Return [x, y] of the center of cell containing provided text 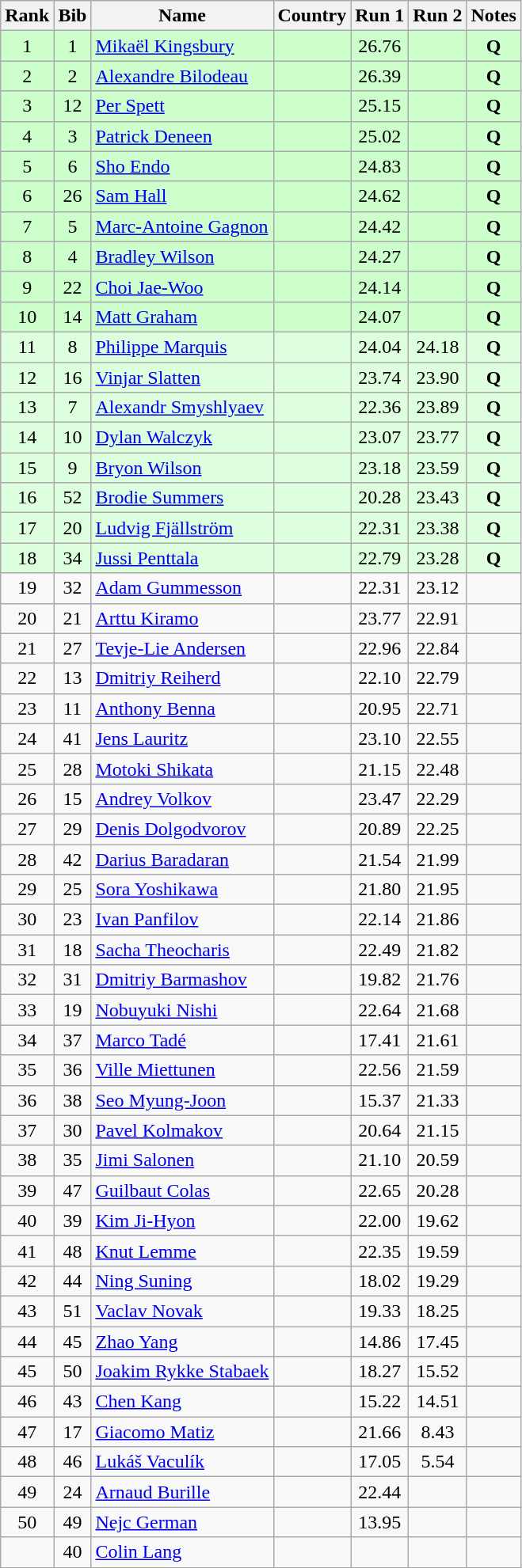
22.44 [380, 1492]
19.29 [437, 1281]
21.86 [437, 920]
Bib [73, 16]
Chen Kang [182, 1402]
Patrick Deneen [182, 136]
52 [73, 498]
Arttu Kiramo [182, 618]
23.12 [437, 588]
Motoki Shikata [182, 769]
22.14 [380, 920]
22.48 [437, 769]
Sam Hall [182, 196]
Dmitriy Barmashov [182, 980]
Zhao Yang [182, 1342]
Seo Myung-Joon [182, 1100]
23.90 [437, 378]
24.62 [380, 196]
23.43 [437, 498]
26.76 [380, 46]
21.76 [437, 980]
Bryon Wilson [182, 468]
20.64 [380, 1130]
21.10 [380, 1160]
13.95 [380, 1522]
Alexandr Smyshlyaev [182, 408]
22.64 [380, 1010]
21.61 [437, 1040]
Tevje-Lie Andersen [182, 648]
Guilbaut Colas [182, 1190]
Run 2 [437, 16]
22.84 [437, 648]
Mikaël Kingsbury [182, 46]
Jimi Salonen [182, 1160]
Country [312, 16]
Ning Suning [182, 1281]
Choi Jae-Woo [182, 287]
22.56 [380, 1070]
14.86 [380, 1342]
20.59 [437, 1160]
Lukáš Vaculík [182, 1462]
22.49 [380, 950]
21.80 [380, 890]
Philippe Marquis [182, 347]
23.59 [437, 468]
8.43 [437, 1432]
15.22 [380, 1402]
23.38 [437, 528]
22.91 [437, 618]
5.54 [437, 1462]
18.27 [380, 1372]
23.89 [437, 408]
22.25 [437, 829]
Anthony Benna [182, 708]
Dmitriy Reiherd [182, 678]
22.36 [380, 408]
14.51 [437, 1402]
15.52 [437, 1372]
25.15 [380, 106]
19.62 [437, 1221]
19.59 [437, 1251]
23.28 [437, 558]
Run 1 [380, 16]
24.18 [437, 347]
51 [73, 1311]
Adam Gummesson [182, 588]
Rank [27, 16]
21.99 [437, 859]
18.02 [380, 1281]
21.59 [437, 1070]
23.07 [380, 438]
22.96 [380, 648]
Ivan Panfilov [182, 920]
23.10 [380, 738]
20.95 [380, 708]
25.02 [380, 136]
Jussi Penttala [182, 558]
24.27 [380, 256]
Colin Lang [182, 1552]
Ville Miettunen [182, 1070]
Knut Lemme [182, 1251]
17.45 [437, 1342]
21.95 [437, 890]
26.39 [380, 76]
Jens Lauritz [182, 738]
20.89 [380, 829]
Nobuyuki Nishi [182, 1010]
17.05 [380, 1462]
Dylan Walczyk [182, 438]
24.83 [380, 166]
22.10 [380, 678]
21.33 [437, 1100]
24.04 [380, 347]
Darius Baradaran [182, 859]
23.47 [380, 799]
22.35 [380, 1251]
22.00 [380, 1221]
Denis Dolgodvorov [182, 829]
22.71 [437, 708]
33 [27, 1010]
24.07 [380, 317]
15.37 [380, 1100]
Kim Ji-Hyon [182, 1221]
Sora Yoshikawa [182, 890]
Sacha Theocharis [182, 950]
Joakim Rykke Stabaek [182, 1372]
Marco Tadé [182, 1040]
22.55 [437, 738]
21.54 [380, 859]
Andrey Volkov [182, 799]
23.18 [380, 468]
19.82 [380, 980]
Per Spett [182, 106]
21.66 [380, 1432]
Matt Graham [182, 317]
Brodie Summers [182, 498]
19.33 [380, 1311]
Nejc German [182, 1522]
22.29 [437, 799]
17.41 [380, 1040]
Vaclav Novak [182, 1311]
Alexandre Bilodeau [182, 76]
Notes [493, 16]
Giacomo Matiz [182, 1432]
Arnaud Burille [182, 1492]
24.42 [380, 226]
21.82 [437, 950]
23.74 [380, 378]
Vinjar Slatten [182, 378]
Sho Endo [182, 166]
24.14 [380, 287]
22.65 [380, 1190]
18.25 [437, 1311]
Marc-Antoine Gagnon [182, 226]
Bradley Wilson [182, 256]
Pavel Kolmakov [182, 1130]
Ludvig Fjällström [182, 528]
Name [182, 16]
21.68 [437, 1010]
